Provide the [x, y] coordinate of the cell's center where the given text is located.  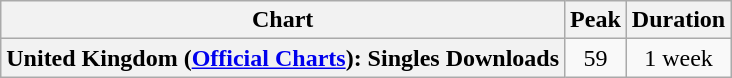
Chart [283, 20]
59 [596, 58]
Peak [596, 20]
Duration [678, 20]
United Kingdom (Official Charts): Singles Downloads [283, 58]
1 week [678, 58]
